Return the [x, y] coordinate for the center point of the cell that contains the specified text.  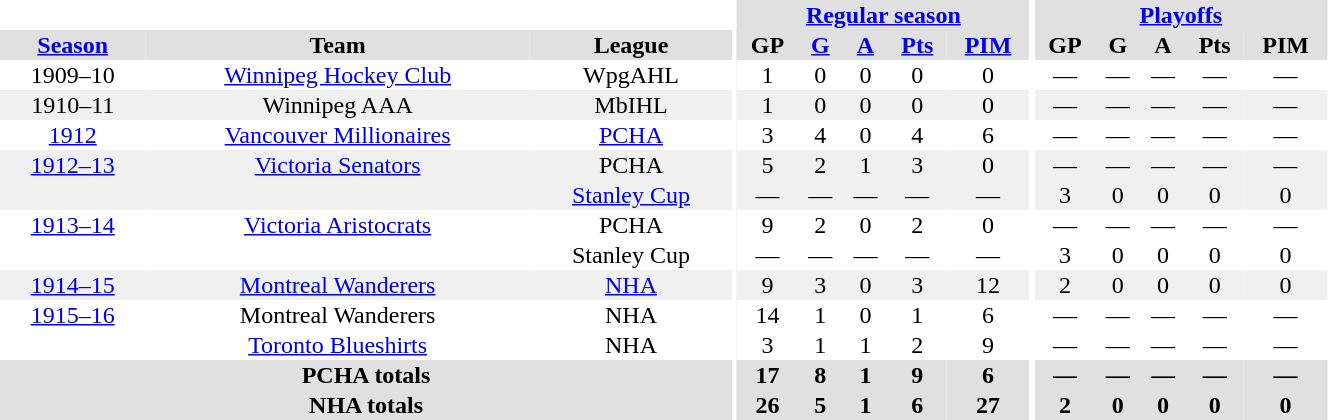
Winnipeg AAA [337, 105]
26 [768, 405]
Toronto Blueshirts [337, 345]
Vancouver Millionaires [337, 135]
Team [337, 45]
14 [768, 315]
12 [988, 285]
1910–11 [72, 105]
Regular season [883, 15]
27 [988, 405]
1912–13 [72, 165]
Season [72, 45]
League [631, 45]
Playoffs [1182, 15]
8 [820, 375]
NHA totals [366, 405]
1915–16 [72, 315]
1914–15 [72, 285]
Victoria Aristocrats [337, 225]
Victoria Senators [337, 165]
1913–14 [72, 225]
MbIHL [631, 105]
1912 [72, 135]
17 [768, 375]
Winnipeg Hockey Club [337, 75]
PCHA totals [366, 375]
WpgAHL [631, 75]
1909–10 [72, 75]
